Detect which cell encompasses the target text, then output its [X, Y] center coordinate. 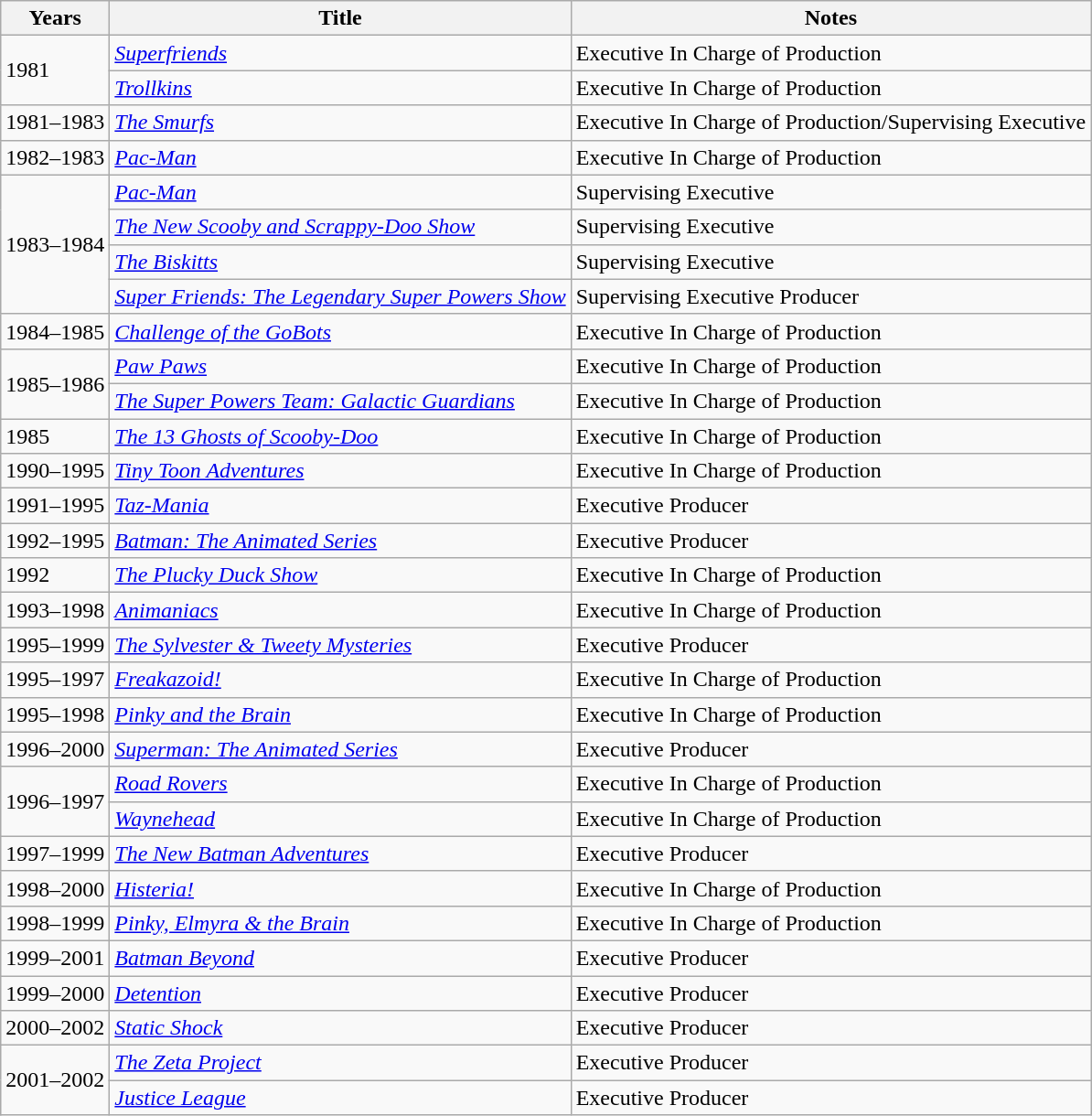
1996–2000 [55, 749]
1985 [55, 436]
2001–2002 [55, 1080]
1992–1995 [55, 541]
1998–2000 [55, 888]
2000–2002 [55, 1028]
Animaniacs [340, 610]
Notes [830, 18]
Executive In Charge of Production/Supervising Executive [830, 123]
1990–1995 [55, 471]
Title [340, 18]
Superfriends [340, 53]
1993–1998 [55, 610]
Challenge of the GoBots [340, 331]
Batman Beyond [340, 958]
Supervising Executive Producer [830, 296]
The New Scooby and Scrappy-Doo Show [340, 227]
The Smurfs [340, 123]
The Zeta Project [340, 1063]
1996–1997 [55, 801]
Superman: The Animated Series [340, 749]
Trollkins [340, 88]
Justice League [340, 1098]
1999–2001 [55, 958]
The Plucky Duck Show [340, 575]
Road Rovers [340, 784]
Tiny Toon Adventures [340, 471]
The Sylvester & Tweety Mysteries [340, 645]
The New Batman Adventures [340, 853]
1995–1998 [55, 714]
1981 [55, 70]
1983–1984 [55, 244]
Super Friends: The Legendary Super Powers Show [340, 296]
Histeria! [340, 888]
1995–1999 [55, 645]
1981–1983 [55, 123]
Taz-Mania [340, 506]
1985–1986 [55, 383]
Years [55, 18]
The Biskitts [340, 262]
1984–1985 [55, 331]
1982–1983 [55, 157]
1997–1999 [55, 853]
1991–1995 [55, 506]
Paw Paws [340, 366]
Freakazoid! [340, 680]
1995–1997 [55, 680]
Pinky and the Brain [340, 714]
Static Shock [340, 1028]
1992 [55, 575]
1999–2000 [55, 993]
1998–1999 [55, 923]
Waynehead [340, 819]
Pinky, Elmyra & the Brain [340, 923]
The Super Powers Team: Galactic Guardians [340, 401]
Batman: The Animated Series [340, 541]
The 13 Ghosts of Scooby-Doo [340, 436]
Detention [340, 993]
